For the text-containing cell, return its midpoint in [X, Y] coordinate format. 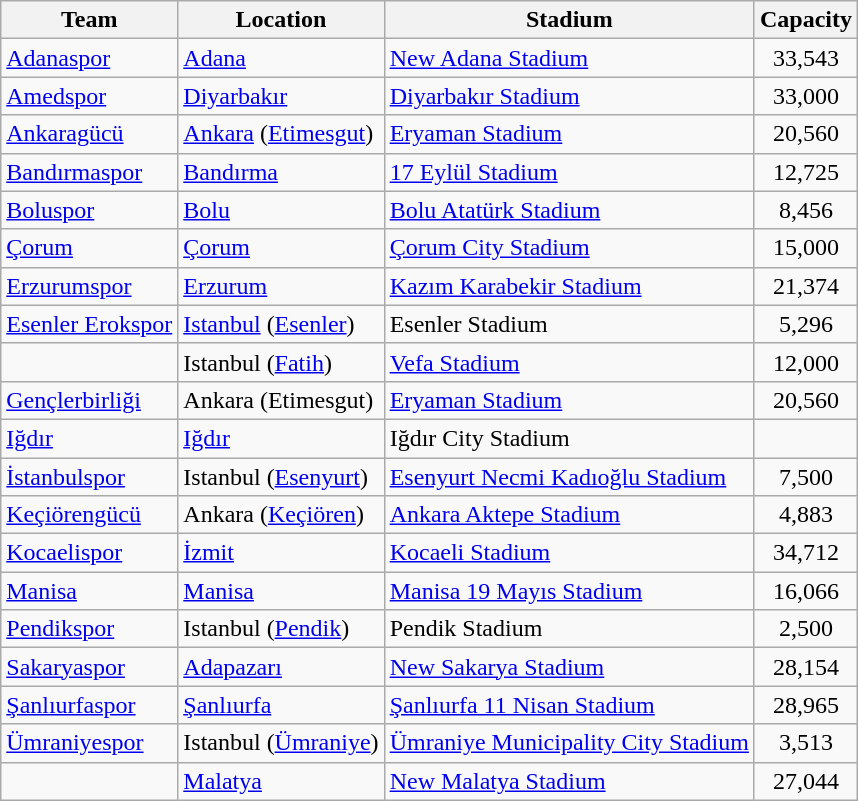
Ümraniye Municipality City Stadium [569, 743]
Bandırma [281, 172]
Malatya [281, 781]
Istanbul (Esenyurt) [281, 477]
5,296 [806, 324]
Boluspor [90, 210]
21,374 [806, 286]
Adanaspor [90, 58]
Kazım Karabekir Stadium [569, 286]
Vefa Stadium [569, 362]
4,883 [806, 515]
Bolu [281, 210]
3,513 [806, 743]
Diyarbakır [281, 96]
Esenyurt Necmi Kadıoğlu Stadium [569, 477]
Amedspor [90, 96]
28,154 [806, 667]
Istanbul (Esenler) [281, 324]
Şanlıurfaspor [90, 705]
Kocaeli Stadium [569, 553]
17 Eylül Stadium [569, 172]
Esenler Stadium [569, 324]
Gençlerbirliği [90, 400]
New Malatya Stadium [569, 781]
27,044 [806, 781]
New Sakarya Stadium [569, 667]
Keçiörengücü [90, 515]
Ankaragücü [90, 134]
33,000 [806, 96]
12,000 [806, 362]
Kocaelispor [90, 553]
İzmit [281, 553]
İstanbulspor [90, 477]
Ankara Aktepe Stadium [569, 515]
Istanbul (Fatih) [281, 362]
2,500 [806, 629]
Istanbul (Pendik) [281, 629]
Şanlıurfa 11 Nisan Stadium [569, 705]
Iğdır City Stadium [569, 438]
Stadium [569, 20]
Diyarbakır Stadium [569, 96]
Ümraniyespor [90, 743]
Sakaryaspor [90, 667]
Location [281, 20]
Manisa 19 Mayıs Stadium [569, 591]
34,712 [806, 553]
Esenler Erokspor [90, 324]
Capacity [806, 20]
Ankara (Keçiören) [281, 515]
Istanbul (Ümraniye) [281, 743]
8,456 [806, 210]
Erzurum [281, 286]
Erzurumspor [90, 286]
Adapazarı [281, 667]
33,543 [806, 58]
16,066 [806, 591]
7,500 [806, 477]
Pendik Stadium [569, 629]
New Adana Stadium [569, 58]
12,725 [806, 172]
15,000 [806, 248]
Bolu Atatürk Stadium [569, 210]
Çorum City Stadium [569, 248]
28,965 [806, 705]
Team [90, 20]
Bandırmaspor [90, 172]
Adana [281, 58]
Pendikspor [90, 629]
Şanlıurfa [281, 705]
